Pinpoint the cell where the given text exists, returning its [x, y] midpoint coordinate. 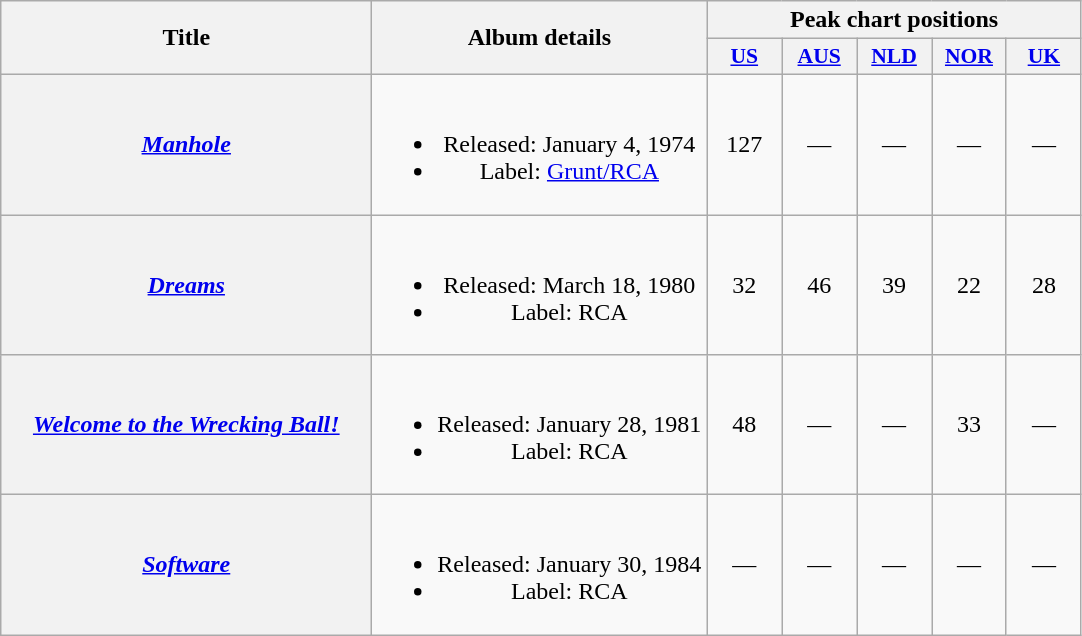
Released: March 18, 1980Label: RCA [540, 284]
AUS [820, 57]
Manhole [186, 144]
Released: January 30, 1984Label: RCA [540, 565]
Welcome to the Wrecking Ball! [186, 425]
NLD [894, 57]
Released: January 4, 1974Label: Grunt/RCA [540, 144]
33 [970, 425]
32 [744, 284]
127 [744, 144]
22 [970, 284]
Title [186, 38]
46 [820, 284]
NOR [970, 57]
Released: January 28, 1981Label: RCA [540, 425]
39 [894, 284]
Peak chart positions [894, 20]
Dreams [186, 284]
Album details [540, 38]
28 [1044, 284]
Software [186, 565]
48 [744, 425]
US [744, 57]
UK [1044, 57]
